From the cell containing the given text, extract its center point as (X, Y) coordinate. 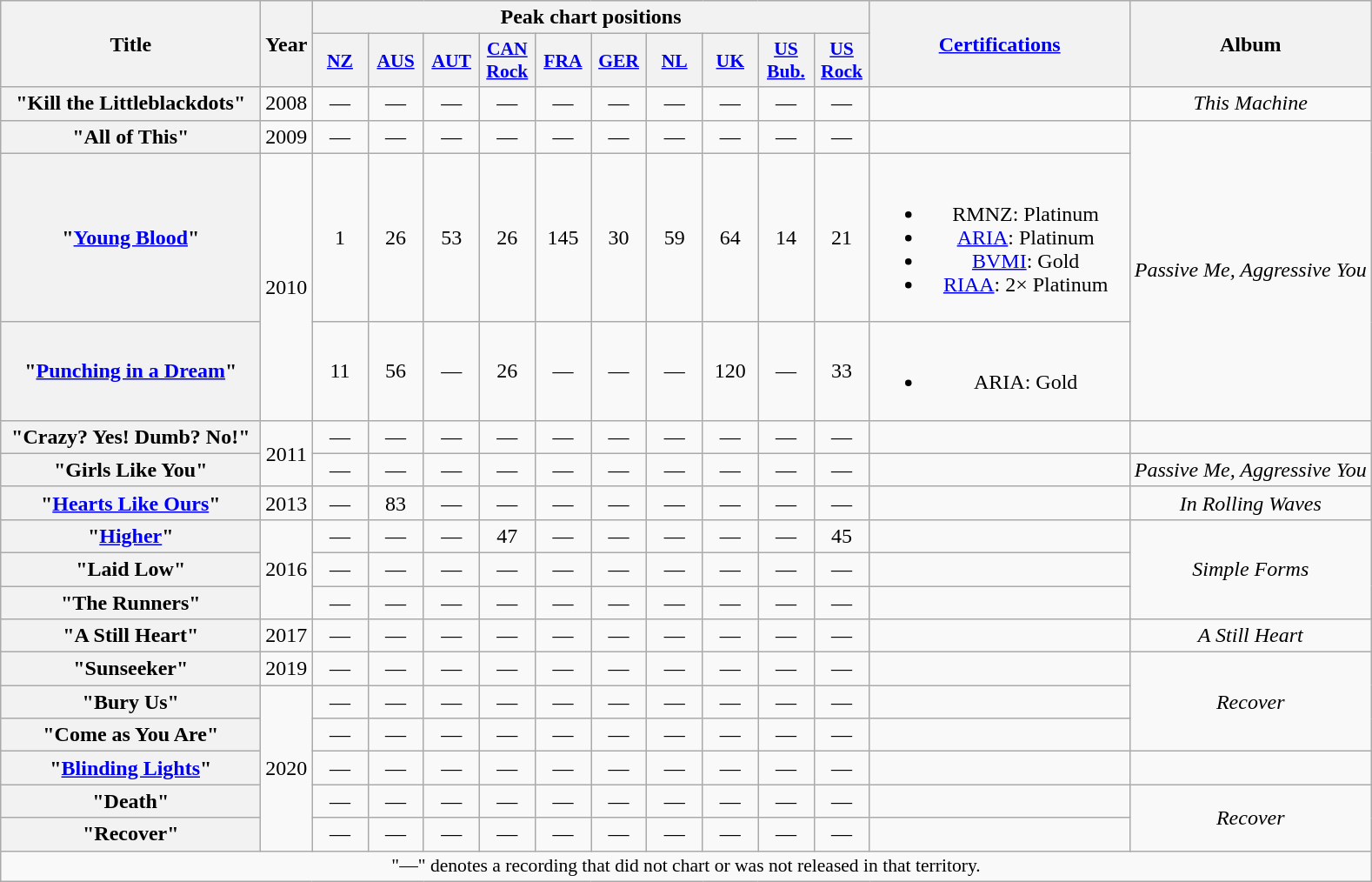
Album (1250, 43)
"Punching in a Dream" (130, 371)
"Girls Like You" (130, 470)
"Recover" (130, 834)
NL (675, 61)
This Machine (1250, 104)
2016 (287, 569)
"Bury Us" (130, 702)
CANRock (507, 61)
GER (619, 61)
2010 (287, 287)
120 (730, 371)
2008 (287, 104)
"Crazy? Yes! Dumb? No!" (130, 437)
Peak chart positions (591, 17)
45 (842, 536)
"Higher" (130, 536)
Title (130, 43)
"A Still Heart" (130, 636)
14 (786, 237)
83 (396, 503)
2017 (287, 636)
"All of This" (130, 137)
53 (451, 237)
AUS (396, 61)
56 (396, 371)
"Young Blood" (130, 237)
"—" denotes a recording that did not chart or was not released in that territory. (687, 866)
"Kill the Littleblackdots" (130, 104)
"Come as You Are" (130, 735)
1 (340, 237)
"Blinding Lights" (130, 768)
47 (507, 536)
Certifications (1000, 43)
Simple Forms (1250, 569)
RMNZ: PlatinumARIA: PlatinumBVMI: GoldRIAA: 2× Platinum (1000, 237)
"The Runners" (130, 603)
"Hearts Like Ours" (130, 503)
In Rolling Waves (1250, 503)
59 (675, 237)
AUT (451, 61)
2019 (287, 669)
"Laid Low" (130, 569)
A Still Heart (1250, 636)
NZ (340, 61)
145 (563, 237)
Year (287, 43)
USBub. (786, 61)
USRock (842, 61)
UK (730, 61)
2013 (287, 503)
64 (730, 237)
33 (842, 371)
2011 (287, 453)
2020 (287, 768)
ARIA: Gold (1000, 371)
"Death" (130, 801)
21 (842, 237)
2009 (287, 137)
11 (340, 371)
30 (619, 237)
"Sunseeker" (130, 669)
FRA (563, 61)
